Capture the cell that displays the provided text and extract its [X, Y] central coordinate. 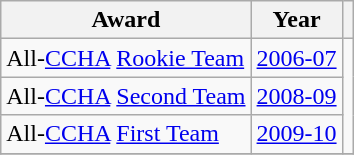
All-CCHA Rookie Team [126, 58]
All-CCHA First Team [126, 134]
2006-07 [296, 58]
2009-10 [296, 134]
2008-09 [296, 96]
Year [296, 20]
All-CCHA Second Team [126, 96]
Award [126, 20]
